Search for the cell housing the specified text and yield its (X, Y) center coordinate. 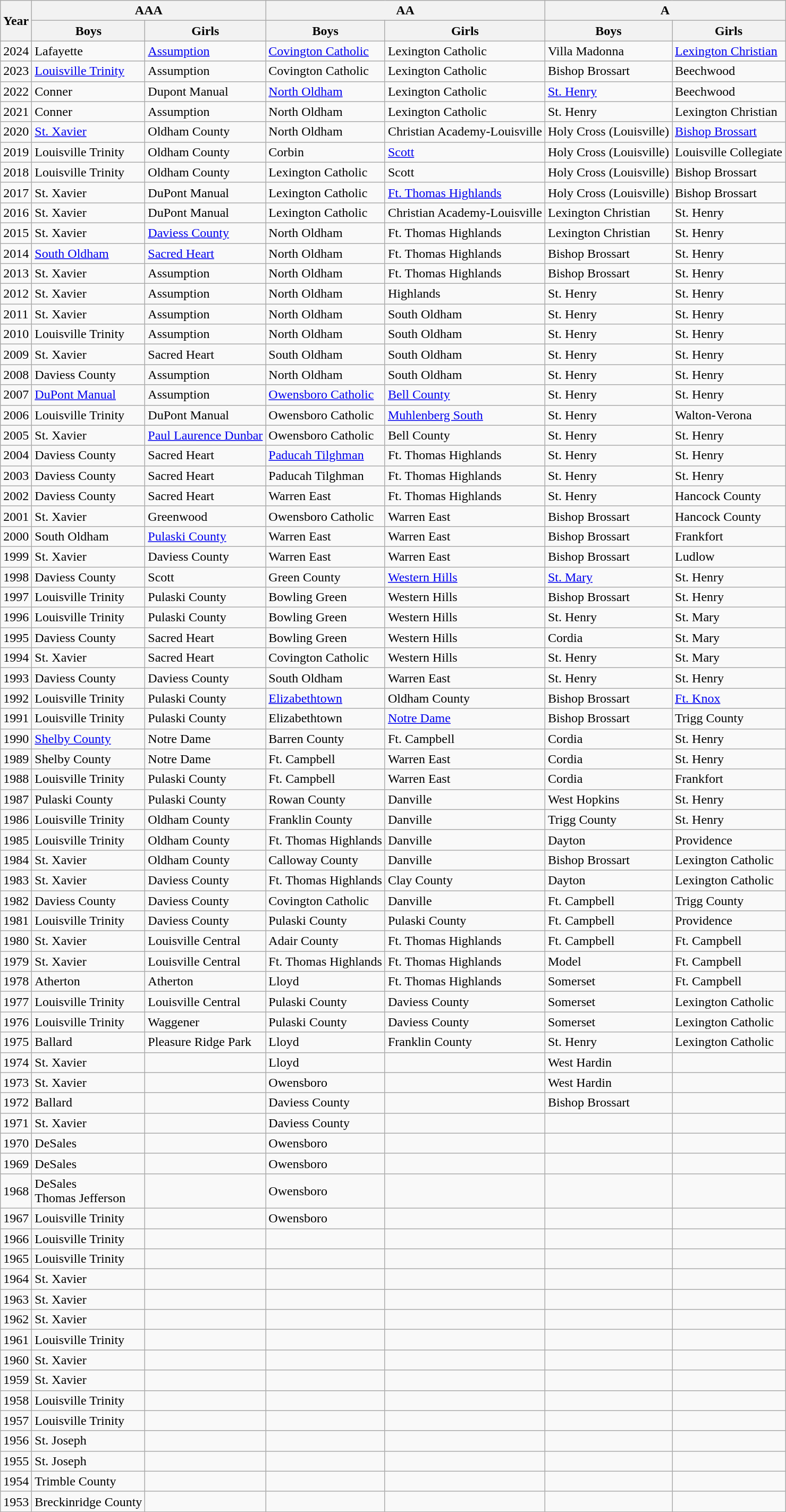
Rowan County (325, 799)
1960 (16, 1360)
2019 (16, 152)
1990 (16, 739)
1982 (16, 901)
1998 (16, 577)
Pleasure Ridge Park (205, 1042)
1963 (16, 1299)
1958 (16, 1400)
1976 (16, 1022)
AAA (149, 11)
Adair County (325, 941)
Walton-Verona (728, 415)
Breckinridge County (88, 1501)
2003 (16, 476)
2005 (16, 435)
1957 (16, 1421)
Ludlow (728, 556)
1964 (16, 1279)
1972 (16, 1103)
1994 (16, 658)
2006 (16, 415)
2017 (16, 192)
Barren County (325, 739)
1974 (16, 1062)
2009 (16, 354)
2020 (16, 132)
1953 (16, 1501)
2024 (16, 51)
2000 (16, 536)
Louisville Collegiate (728, 152)
Lafayette (88, 51)
2011 (16, 314)
2022 (16, 91)
1969 (16, 1163)
2012 (16, 294)
Corbin (325, 152)
1954 (16, 1481)
1975 (16, 1042)
2004 (16, 455)
1979 (16, 961)
Clay County (464, 880)
Muhlenberg South (464, 415)
AA (405, 11)
1989 (16, 759)
1959 (16, 1380)
1996 (16, 618)
1997 (16, 597)
2002 (16, 496)
2013 (16, 274)
Trimble County (88, 1481)
Waggener (205, 1022)
1977 (16, 1002)
Paul Laurence Dunbar (205, 435)
1968 (16, 1190)
2001 (16, 516)
2008 (16, 375)
Villa Madonna (608, 51)
2010 (16, 334)
1985 (16, 840)
1992 (16, 698)
1981 (16, 921)
Green County (325, 577)
1987 (16, 799)
1971 (16, 1123)
Calloway County (325, 860)
Year (16, 21)
1962 (16, 1320)
1988 (16, 779)
1967 (16, 1218)
1984 (16, 860)
2016 (16, 213)
DeSalesThomas Jefferson (88, 1190)
2014 (16, 254)
1961 (16, 1340)
2015 (16, 233)
1999 (16, 556)
1965 (16, 1259)
2021 (16, 112)
1995 (16, 638)
Highlands (464, 294)
1991 (16, 719)
Greenwood (205, 516)
West Hopkins (608, 799)
Dupont Manual (205, 91)
1973 (16, 1083)
1970 (16, 1143)
Ft. Knox (728, 698)
2007 (16, 395)
1980 (16, 941)
1978 (16, 982)
1956 (16, 1441)
A (665, 11)
1986 (16, 820)
2023 (16, 71)
1955 (16, 1461)
2018 (16, 172)
1966 (16, 1239)
Model (608, 961)
1993 (16, 678)
1983 (16, 880)
